Locate the cell with the specified text and output its [X, Y] center coordinate. 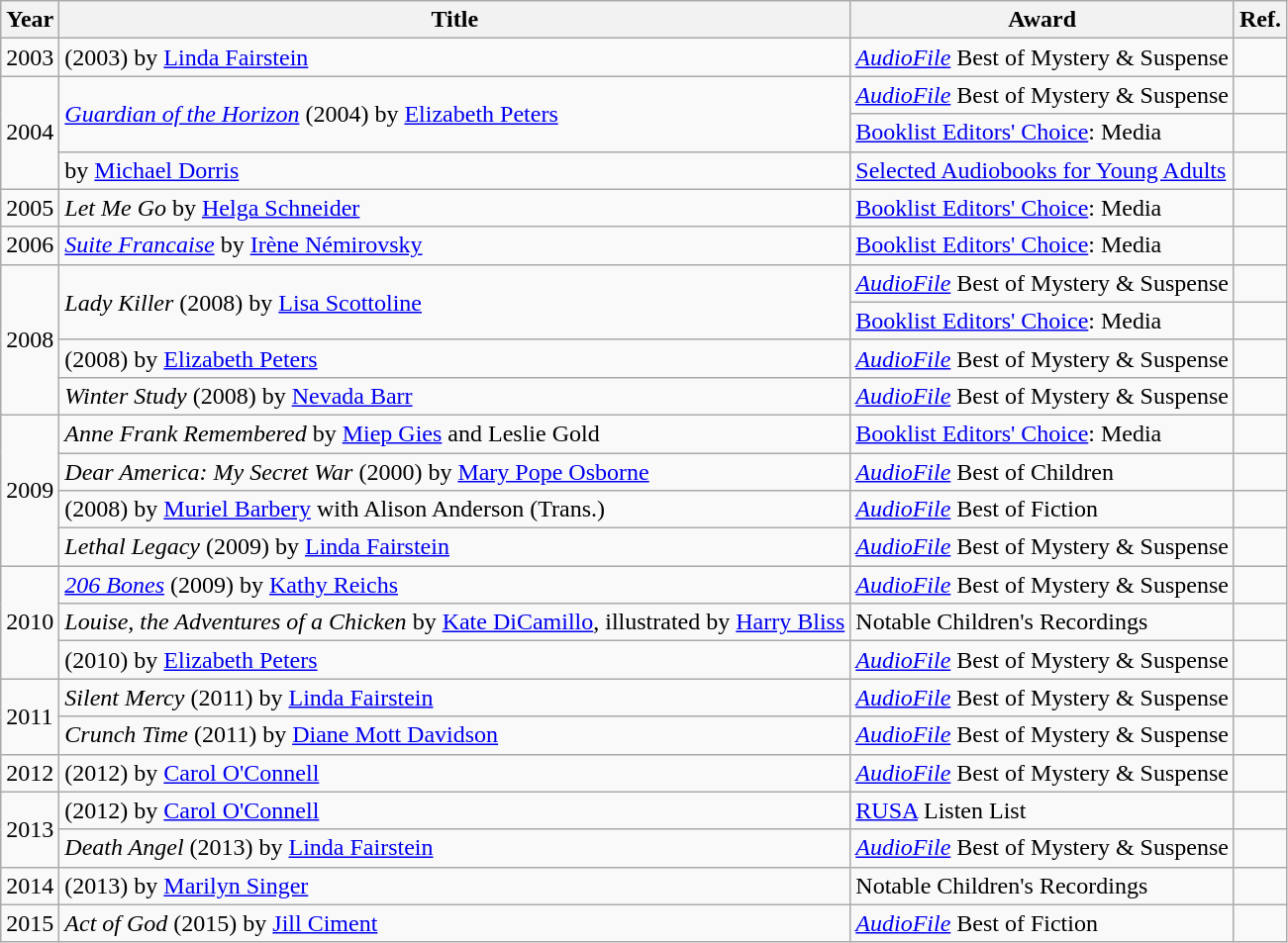
(2013) by Marilyn Singer [455, 886]
(2003) by Linda Fairstein [455, 57]
2014 [30, 886]
Winter Study (2008) by Nevada Barr [455, 396]
Suite Francaise by Irène Némirovsky [455, 245]
Award [1042, 20]
Silent Mercy (2011) by Linda Fairstein [455, 698]
2009 [30, 490]
Year [30, 20]
(2010) by Elizabeth Peters [455, 660]
2013 [30, 829]
by Michael Dorris [455, 170]
2006 [30, 245]
Let Me Go by Helga Schneider [455, 208]
Death Angel (2013) by Linda Fairstein [455, 848]
206 Bones (2009) by Kathy Reichs [455, 585]
Anne Frank Remembered by Miep Gies and Leslie Gold [455, 433]
AudioFile Best of Children [1042, 472]
2008 [30, 339]
2012 [30, 773]
Selected Audiobooks for Young Adults [1042, 170]
2010 [30, 622]
Act of God (2015) by Jill Ciment [455, 923]
Louise, the Adventures of a Chicken by Kate DiCamillo, illustrated by Harry Bliss [455, 622]
2011 [30, 716]
Lady Killer (2008) by Lisa Scottoline [455, 302]
(2008) by Muriel Barbery with Alison Anderson (Trans.) [455, 510]
Lethal Legacy (2009) by Linda Fairstein [455, 547]
(2008) by Elizabeth Peters [455, 358]
RUSA Listen List [1042, 810]
2004 [30, 133]
2005 [30, 208]
Ref. [1259, 20]
2015 [30, 923]
Crunch Time (2011) by Diane Mott Davidson [455, 735]
Guardian of the Horizon (2004) by Elizabeth Peters [455, 114]
Title [455, 20]
Dear America: My Secret War (2000) by Mary Pope Osborne [455, 472]
2003 [30, 57]
